Pinpoint the cell where the given text exists, returning its [X, Y] midpoint coordinate. 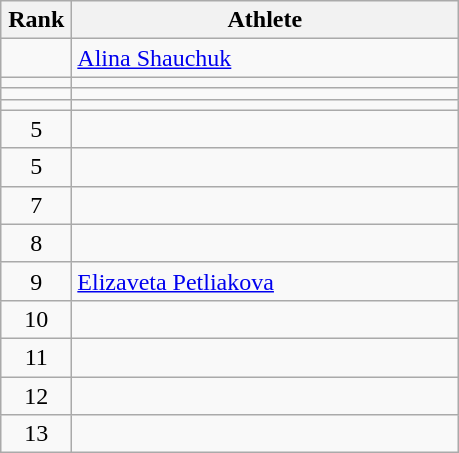
12 [36, 395]
Alina Shauchuk [265, 58]
13 [36, 434]
Elizaveta Petliakova [265, 281]
10 [36, 319]
Athlete [265, 20]
9 [36, 281]
8 [36, 243]
7 [36, 205]
11 [36, 357]
Rank [36, 20]
